Determine the [x, y] coordinate at the center of the cell enclosing the given text.  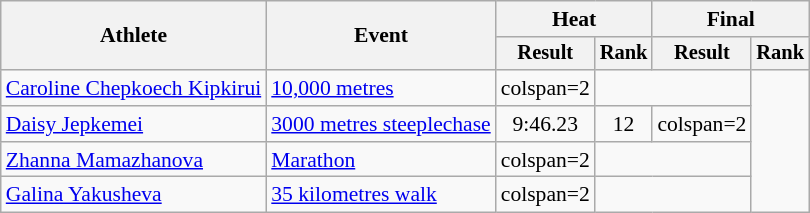
Marathon [381, 160]
Caroline Chepkoech Kipkirui [134, 88]
Final [730, 19]
Athlete [134, 36]
Galina Yakusheva [134, 195]
Event [381, 36]
3000 metres steeplechase [381, 124]
10,000 metres [381, 88]
12 [624, 124]
9:46.23 [546, 124]
35 kilometres walk [381, 195]
Daisy Jepkemei [134, 124]
Zhanna Mamazhanova [134, 160]
Heat [574, 19]
